Detect which cell encompasses the target text, then output its (x, y) center coordinate. 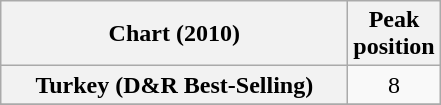
Turkey (D&R Best-Selling) (174, 85)
Peakposition (394, 34)
8 (394, 85)
Chart (2010) (174, 34)
